Scan for the cell matching the given text and deliver its (X, Y) coordinate at center. 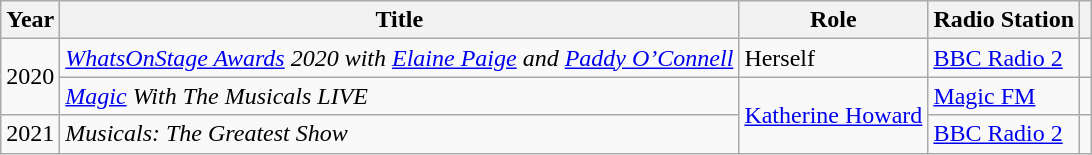
Radio Station (1004, 20)
Year (30, 20)
Magic With The Musicals LIVE (400, 96)
Herself (834, 58)
Magic FM (1004, 96)
2020 (30, 77)
Role (834, 20)
WhatsOnStage Awards 2020 with Elaine Paige and Paddy O’Connell (400, 58)
2021 (30, 134)
Title (400, 20)
Musicals: The Greatest Show (400, 134)
Katherine Howard (834, 115)
